Pinpoint the cell where the given text exists, returning its (X, Y) midpoint coordinate. 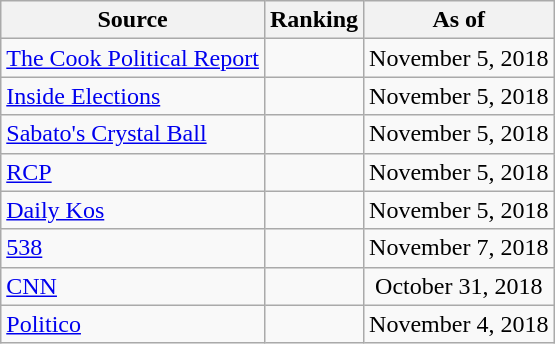
538 (133, 248)
Daily Kos (133, 210)
Ranking (314, 20)
Inside Elections (133, 96)
November 7, 2018 (459, 248)
November 4, 2018 (459, 324)
RCP (133, 172)
Sabato's Crystal Ball (133, 134)
As of (459, 20)
CNN (133, 286)
Politico (133, 324)
October 31, 2018 (459, 286)
Source (133, 20)
The Cook Political Report (133, 58)
